Identify which cell holds the provided text, then report its (x, y) central coordinate. 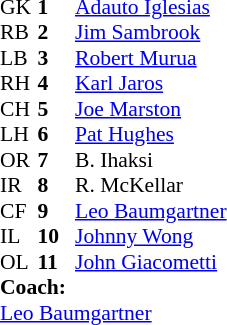
CH (19, 109)
CF (19, 211)
RB (19, 33)
OR (19, 160)
11 (57, 262)
LH (19, 135)
10 (57, 237)
Jim Sambrook (151, 33)
IR (19, 185)
B. Ihaksi (151, 160)
2 (57, 33)
OL (19, 262)
Robert Murua (151, 58)
Coach: (114, 287)
6 (57, 135)
John Giacometti (151, 262)
Pat Hughes (151, 135)
R. McKellar (151, 185)
5 (57, 109)
IL (19, 237)
4 (57, 83)
9 (57, 211)
Johnny Wong (151, 237)
RH (19, 83)
7 (57, 160)
Leo Baumgartner (151, 211)
Karl Jaros (151, 83)
3 (57, 58)
8 (57, 185)
LB (19, 58)
Joe Marston (151, 109)
